For the text-containing cell, return its midpoint in (x, y) coordinate format. 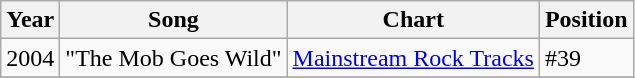
#39 (586, 58)
2004 (30, 58)
Chart (413, 20)
"The Mob Goes Wild" (174, 58)
Mainstream Rock Tracks (413, 58)
Position (586, 20)
Song (174, 20)
Year (30, 20)
